Provide the [X, Y] coordinate of the cell's center where the given text is located.  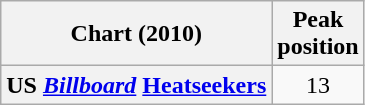
Chart (2010) [136, 34]
US Billboard Heatseekers [136, 85]
13 [318, 85]
Peakposition [318, 34]
